Locate the cell with the specified text and output its [X, Y] center coordinate. 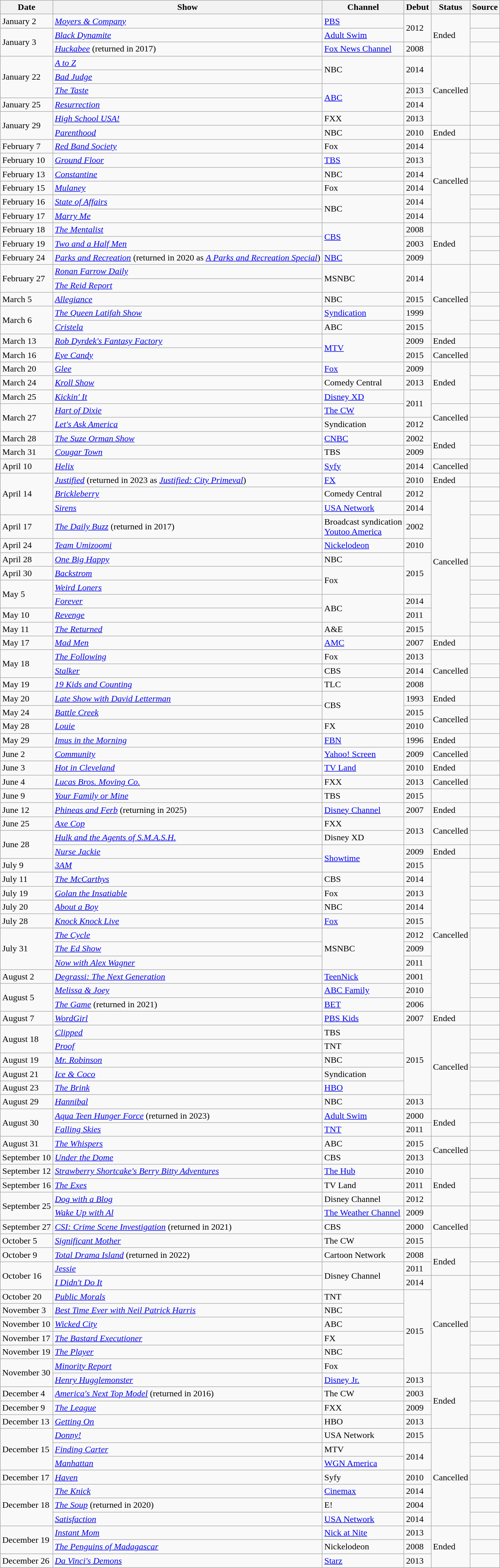
February 10 [27, 160]
Getting On [187, 1422]
2001 [417, 977]
Cristela [187, 327]
May 20 [27, 699]
January 2 [27, 21]
December 4 [27, 1394]
Degrassi: The Next Generation [187, 977]
Instant Mom [187, 1533]
April 30 [27, 573]
Axe Cop [187, 823]
Backstrom [187, 573]
FBN [363, 740]
March 5 [27, 299]
Show [187, 7]
November 3 [27, 1310]
Late Show with David Letterman [187, 699]
February 13 [27, 174]
The Bastard Executioner [187, 1338]
August 31 [27, 1143]
The Reid Report [187, 285]
Henry Hugglemonster [187, 1380]
May 11 [27, 629]
Brickleberry [187, 494]
Hannibal [187, 1102]
May 24 [27, 712]
July 9 [27, 865]
Glee [187, 369]
March 16 [27, 355]
September 25 [27, 1206]
November 10 [27, 1324]
Rob Dyrdek's Fantasy Factory [187, 341]
E! [363, 1505]
Nick at Nite [363, 1533]
Cinemax [363, 1491]
3AM [187, 865]
November 17 [27, 1338]
April 17 [27, 527]
December 19 [27, 1540]
Wake Up with Al [187, 1213]
September 16 [27, 1185]
Donny! [187, 1435]
AMC [363, 643]
March 24 [27, 383]
March 28 [27, 438]
May 17 [27, 643]
The Soup (returned in 2020) [187, 1505]
About a Boy [187, 907]
June 4 [27, 782]
The Penguins of Madagascar [187, 1547]
April 14 [27, 494]
July 28 [27, 921]
1996 [417, 740]
Kroll Show [187, 383]
The Returned [187, 629]
April 24 [27, 545]
Hart of Dixie [187, 411]
Manhattan [187, 1463]
March 27 [27, 418]
The Whispers [187, 1143]
Two and a Half Men [187, 244]
August 21 [27, 1074]
BET [363, 1004]
Status [450, 7]
Stalker [187, 671]
December 15 [27, 1449]
Bad Judge [187, 77]
March 13 [27, 341]
March 20 [27, 369]
Forever [187, 601]
Helix [187, 466]
February 27 [27, 278]
August 5 [27, 997]
December 17 [27, 1477]
July 20 [27, 907]
A&E [363, 629]
Battle Creek [187, 712]
September 10 [27, 1157]
July 11 [27, 879]
February 19 [27, 244]
September 12 [27, 1171]
Parks and Recreation (returned in 2020 as A Parks and Recreation Special) [187, 258]
December 9 [27, 1408]
CNBC [363, 438]
State of Affairs [187, 202]
Louie [187, 726]
1993 [417, 699]
Constantine [187, 174]
December 18 [27, 1505]
Let's Ask America [187, 425]
April 28 [27, 559]
February 18 [27, 230]
The Player [187, 1352]
Public Morals [187, 1297]
Red Band Society [187, 146]
Falling Skies [187, 1130]
PBS [363, 21]
The Daily Buzz (returned in 2017) [187, 527]
Lucas Bros. Moving Co. [187, 782]
Debut [417, 7]
Finding Carter [187, 1449]
Channel [363, 7]
Satisfaction [187, 1519]
Clipped [187, 1032]
June 25 [27, 823]
Resurrection [187, 104]
Mr. Robinson [187, 1060]
Hot in Cleveland [187, 768]
The Exes [187, 1185]
June 28 [27, 844]
December 13 [27, 1422]
The Queen Latifah Show [187, 313]
Broadcast syndicationYoutoo America [363, 527]
The Suze Orman Show [187, 438]
Minority Report [187, 1366]
January 22 [27, 77]
Knock Knock Live [187, 921]
Allegiance [187, 299]
Parenthood [187, 132]
August 19 [27, 1060]
Aqua Teen Hunger Force (returned in 2023) [187, 1116]
19 Kids and Counting [187, 685]
The Taste [187, 91]
February 15 [27, 188]
Imus in the Morning [187, 740]
November 19 [27, 1352]
October 9 [27, 1255]
Mad Men [187, 643]
September 27 [27, 1227]
The Mentalist [187, 230]
Community [187, 754]
Phineas and Ferb (returning in 2025) [187, 810]
Now with Alex Wagner [187, 963]
Starz [363, 1561]
The Hub [363, 1171]
October 5 [27, 1241]
August 7 [27, 1018]
June 3 [27, 768]
January 25 [27, 104]
June 12 [27, 810]
Justified (returned in 2023 as Justified: City Primeval) [187, 480]
Melissa & Joey [187, 990]
November 30 [27, 1373]
1999 [417, 313]
One Big Happy [187, 559]
June 9 [27, 796]
Dog with a Blog [187, 1199]
October 20 [27, 1297]
Total Drama Island (returned in 2022) [187, 1255]
March 25 [27, 396]
Significant Mother [187, 1241]
Golan the Insatiable [187, 893]
Fox News Channel [363, 49]
The Weather Channel [363, 1213]
WGN America [363, 1463]
High School USA! [187, 118]
Jessie [187, 1268]
August 23 [27, 1088]
Best Time Ever with Neil Patrick Harris [187, 1310]
Revenge [187, 615]
Sirens [187, 508]
April 10 [27, 466]
The Following [187, 657]
May 5 [27, 594]
May 10 [27, 615]
Source [485, 7]
December 26 [27, 1561]
Kickin' It [187, 396]
October 16 [27, 1275]
The Cycle [187, 935]
Ronan Farrow Daily [187, 271]
Showtime [363, 859]
Mulaney [187, 188]
The Knick [187, 1491]
Cougar Town [187, 452]
March 6 [27, 320]
Haven [187, 1477]
February 24 [27, 258]
The Ed Show [187, 949]
Marry Me [187, 216]
The League [187, 1408]
Disney Jr. [363, 1380]
ABC Family [363, 990]
TeenNick [363, 977]
May 29 [27, 740]
Proof [187, 1046]
America's Next Top Model (returned in 2016) [187, 1394]
Da Vinci's Demons [187, 1561]
I Didn't Do It [187, 1282]
February 7 [27, 146]
May 28 [27, 726]
August 2 [27, 977]
Cartoon Network [363, 1255]
2006 [417, 1004]
2004 [417, 1505]
May 19 [27, 685]
Wicked City [187, 1324]
CSI: Crime Scene Investigation (returned in 2021) [187, 1227]
June 2 [27, 754]
January 29 [27, 125]
February 16 [27, 202]
May 18 [27, 664]
Hulk and the Agents of S.M.A.S.H. [187, 837]
Ground Floor [187, 160]
The Game (returned in 2021) [187, 1004]
August 29 [27, 1102]
A to Z [187, 63]
August 30 [27, 1123]
Moyers & Company [187, 21]
PBS Kids [363, 1018]
Weird Loners [187, 587]
Under the Dome [187, 1157]
Huckabee (returned in 2017) [187, 49]
Yahoo! Screen [363, 754]
Your Family or Mine [187, 796]
February 17 [27, 216]
TLC [363, 685]
Team Umizoomi [187, 545]
March 31 [27, 452]
The Brink [187, 1088]
August 18 [27, 1039]
WordGirl [187, 1018]
Black Dynamite [187, 35]
The McCarthys [187, 879]
January 3 [27, 42]
July 19 [27, 893]
Nurse Jackie [187, 852]
Ice & Coco [187, 1074]
Eye Candy [187, 355]
Date [27, 7]
Strawberry Shortcake's Berry Bitty Adventures [187, 1171]
July 31 [27, 949]
